For the text-containing cell, return its midpoint in (X, Y) coordinate format. 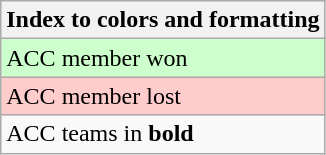
ACC member won (163, 58)
Index to colors and formatting (163, 20)
ACC member lost (163, 96)
ACC teams in bold (163, 134)
